Provide the [X, Y] coordinate of the cell's center where the given text is located.  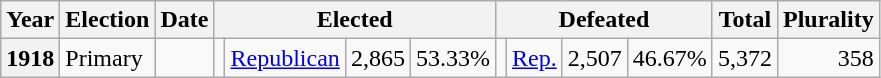
Elected [355, 20]
Total [744, 20]
Republican [285, 58]
2,865 [378, 58]
Year [30, 20]
Primary [108, 58]
Election [108, 20]
1918 [30, 58]
358 [828, 58]
Defeated [604, 20]
Plurality [828, 20]
2,507 [594, 58]
Rep. [535, 58]
Date [184, 20]
46.67% [670, 58]
5,372 [744, 58]
53.33% [452, 58]
